Capture the cell that displays the provided text and extract its [X, Y] central coordinate. 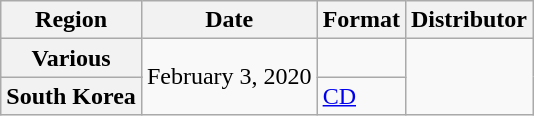
Various [72, 58]
Distributor [468, 20]
CD [361, 96]
February 3, 2020 [229, 77]
Region [72, 20]
Format [361, 20]
South Korea [72, 96]
Date [229, 20]
